Extract the (X, Y) coordinate from the center of the cell holding the provided text.  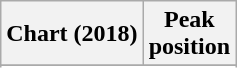
Peak position (189, 34)
Chart (2018) (72, 34)
